Detect which cell encompasses the target text, then output its (X, Y) center coordinate. 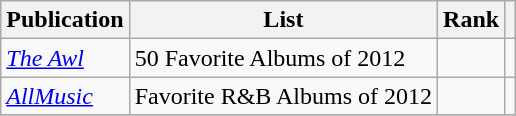
AllMusic (65, 96)
Publication (65, 20)
50 Favorite Albums of 2012 (283, 58)
List (283, 20)
Favorite R&B Albums of 2012 (283, 96)
The Awl (65, 58)
Rank (472, 20)
